Search for the cell housing the specified text and yield its (x, y) center coordinate. 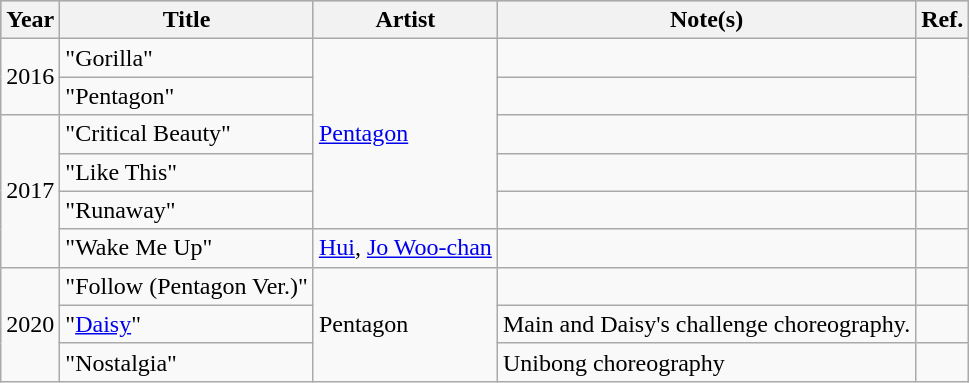
"Follow (Pentagon Ver.)" (187, 286)
"Nostalgia" (187, 362)
Title (187, 20)
2016 (30, 77)
2020 (30, 324)
"Like This" (187, 172)
Note(s) (706, 20)
Hui, Jo Woo-chan (405, 248)
Main and Daisy's challenge choreography. (706, 324)
Ref. (942, 20)
"Runaway" (187, 210)
"Wake Me Up" (187, 248)
Year (30, 20)
"Pentagon" (187, 96)
"Daisy" (187, 324)
"Gorilla" (187, 58)
"Critical Beauty" (187, 134)
Unibong choreography (706, 362)
Artist (405, 20)
2017 (30, 191)
